Return (X, Y) of the center of cell containing provided text 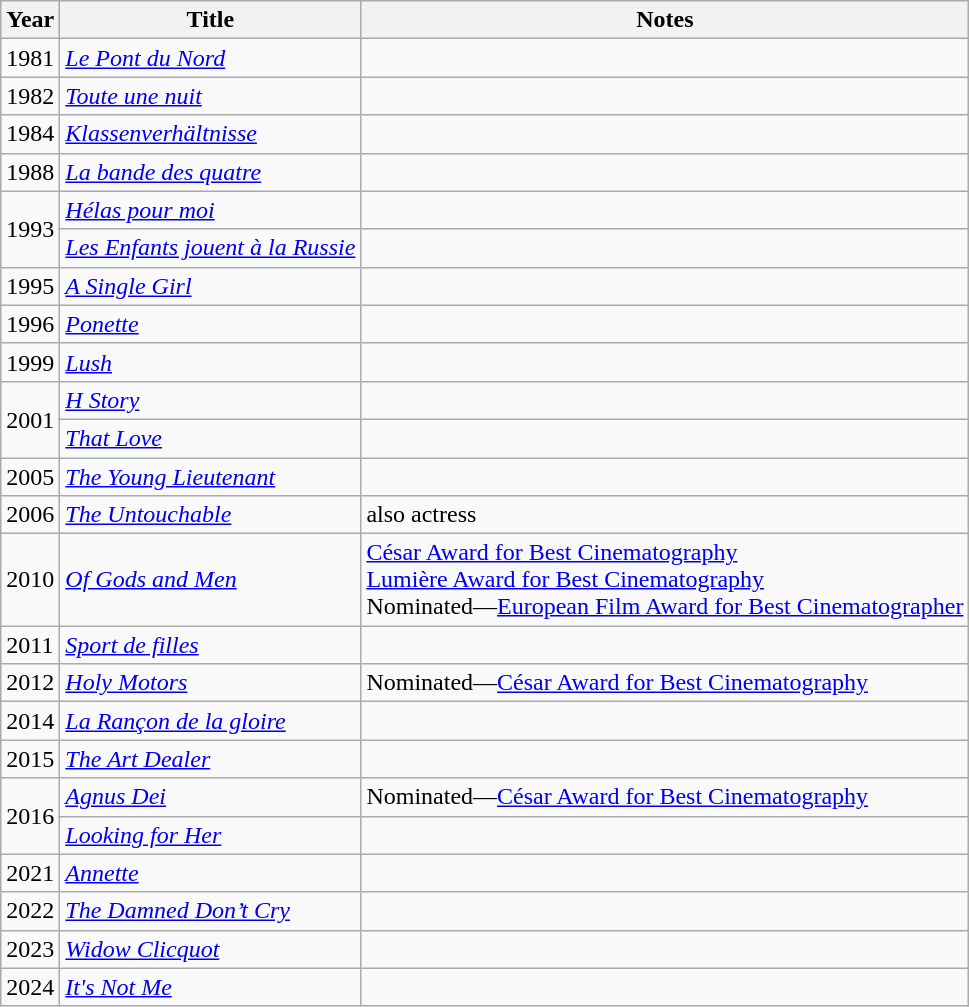
1981 (30, 58)
1984 (30, 134)
Annette (210, 873)
Year (30, 20)
2005 (30, 477)
2006 (30, 515)
The Untouchable (210, 515)
1995 (30, 286)
1996 (30, 324)
Notes (665, 20)
Toute une nuit (210, 96)
Hélas pour moi (210, 210)
2001 (30, 419)
Sport de filles (210, 645)
2021 (30, 873)
Lush (210, 362)
That Love (210, 438)
1982 (30, 96)
Widow Clicquot (210, 949)
La Rançon de la gloire (210, 721)
2014 (30, 721)
2022 (30, 911)
Les Enfants jouent à la Russie (210, 248)
The Damned Don’t Cry (210, 911)
Looking for Her (210, 835)
2023 (30, 949)
2011 (30, 645)
La bande des quatre (210, 172)
Le Pont du Nord (210, 58)
1988 (30, 172)
H Story (210, 400)
It's Not Me (210, 987)
Agnus Dei (210, 797)
A Single Girl (210, 286)
2015 (30, 759)
Holy Motors (210, 683)
2024 (30, 987)
Ponette (210, 324)
2010 (30, 580)
The Young Lieutenant (210, 477)
also actress (665, 515)
1993 (30, 229)
1999 (30, 362)
Of Gods and Men (210, 580)
The Art Dealer (210, 759)
Klassenverhältnisse (210, 134)
2012 (30, 683)
Title (210, 20)
César Award for Best CinematographyLumière Award for Best CinematographyNominated—European Film Award for Best Cinematographer (665, 580)
2016 (30, 816)
